Provide the (x, y) coordinate of the cell's center where the given text is located.  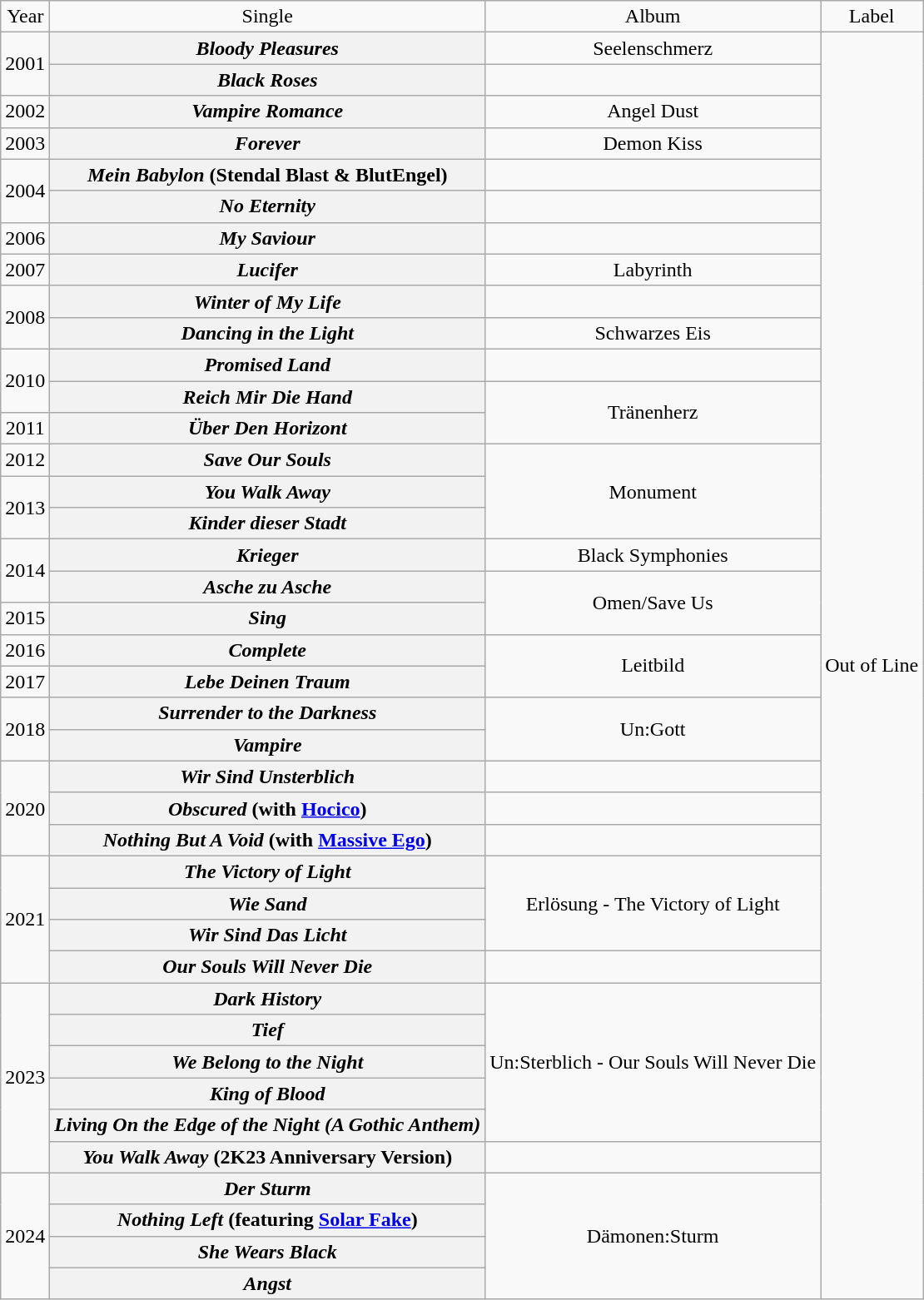
No Eternity (268, 206)
Year (25, 17)
2008 (25, 317)
Lebe Deinen Traum (268, 682)
2021 (25, 919)
Promised Land (268, 365)
Un:Gott (653, 729)
Asche zu Asche (268, 587)
Leitbild (653, 666)
Der Sturm (268, 1188)
2010 (25, 380)
Wir Sind Das Licht (268, 935)
2014 (25, 571)
2013 (25, 508)
Dämonen:Sturm (653, 1236)
2016 (25, 650)
Winter of My Life (268, 301)
Sing (268, 618)
2012 (25, 460)
Single (268, 17)
Labyrinth (653, 270)
Vampire Romance (268, 112)
Angst (268, 1283)
Schwarzes Eis (653, 333)
Label (872, 17)
Kinder dieser Stadt (268, 523)
Living On the Edge of the Night (A Gothic Anthem) (268, 1125)
2015 (25, 618)
Lucifer (268, 270)
Our Souls Will Never Die (268, 967)
King of Blood (268, 1094)
Wie Sand (268, 903)
Demon Kiss (653, 143)
2024 (25, 1236)
Über Den Horizont (268, 429)
Complete (268, 650)
Wir Sind Unsterblich (268, 777)
Surrender to the Darkness (268, 713)
Krieger (268, 555)
Seelenschmerz (653, 48)
Un:Sterblich - Our Souls Will Never Die (653, 1062)
Dark History (268, 999)
2004 (25, 191)
Tränenherz (653, 413)
2003 (25, 143)
You Walk Away (2K23 Anniversary Version) (268, 1157)
Omen/Save Us (653, 603)
Nothing Left (featuring Solar Fake) (268, 1220)
Tief (268, 1030)
2011 (25, 429)
Save Our Souls (268, 460)
Forever (268, 143)
2018 (25, 729)
2001 (25, 64)
Out of Line (872, 666)
Mein Babylon (Stendal Blast & BlutEngel) (268, 175)
We Belong to the Night (268, 1062)
Black Symphonies (653, 555)
Obscured (with Hocico) (268, 808)
She Wears Black (268, 1252)
Monument (653, 492)
2002 (25, 112)
My Saviour (268, 238)
Angel Dust (653, 112)
Vampire (268, 745)
2017 (25, 682)
Bloody Pleasures (268, 48)
2007 (25, 270)
Nothing But A Void (with Massive Ego) (268, 840)
Dancing in the Light (268, 333)
Erlösung - The Victory of Light (653, 903)
2020 (25, 808)
Album (653, 17)
You Walk Away (268, 492)
2006 (25, 238)
2023 (25, 1078)
The Victory of Light (268, 871)
Black Roses (268, 80)
Reich Mir Die Hand (268, 397)
